For the text-containing cell, return its midpoint in (x, y) coordinate format. 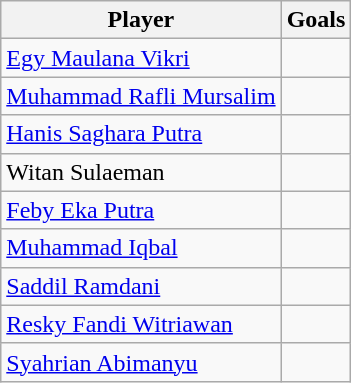
Muhammad Iqbal (141, 248)
Hanis Saghara Putra (141, 134)
Feby Eka Putra (141, 210)
Player (141, 20)
Saddil Ramdani (141, 286)
Goals (316, 20)
Syahrian Abimanyu (141, 362)
Witan Sulaeman (141, 172)
Egy Maulana Vikri (141, 58)
Resky Fandi Witriawan (141, 324)
Muhammad Rafli Mursalim (141, 96)
